Locate the cell with the specified text and output its (x, y) center coordinate. 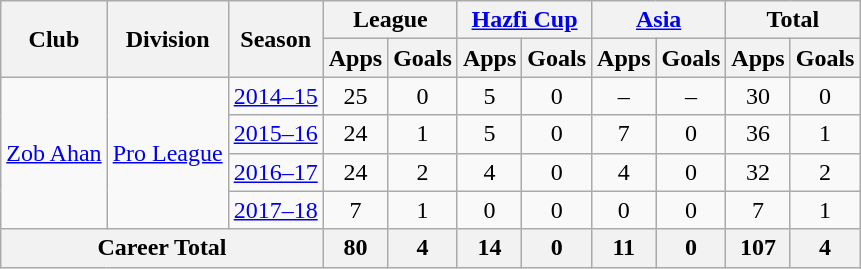
14 (489, 248)
36 (758, 134)
Zob Ahan (54, 153)
80 (355, 248)
Club (54, 39)
Season (276, 39)
Asia (659, 20)
30 (758, 96)
11 (624, 248)
2015–16 (276, 134)
2016–17 (276, 172)
2017–18 (276, 210)
Hazfi Cup (524, 20)
25 (355, 96)
2014–15 (276, 96)
Pro League (168, 153)
Total (793, 20)
League (390, 20)
Division (168, 39)
32 (758, 172)
Career Total (162, 248)
107 (758, 248)
